Search for the cell housing the specified text and yield its (X, Y) center coordinate. 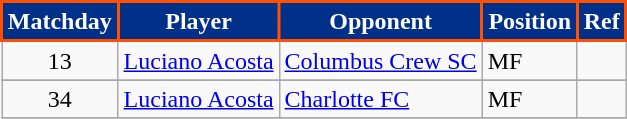
Position (530, 22)
34 (60, 99)
13 (60, 60)
Ref (602, 22)
Matchday (60, 22)
Charlotte FC (380, 99)
Columbus Crew SC (380, 60)
Player (198, 22)
Opponent (380, 22)
